Extract the (X, Y) coordinate from the center of the cell holding the provided text.  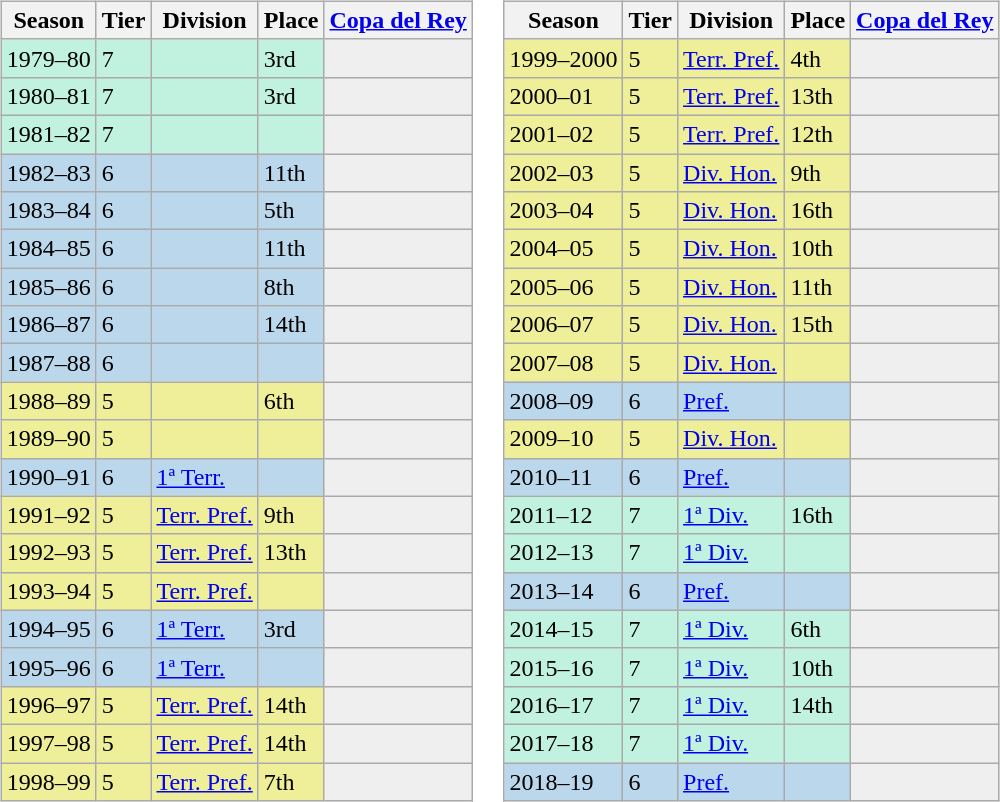
1998–99 (48, 781)
12th (818, 134)
2000–01 (564, 96)
2007–08 (564, 363)
1994–95 (48, 629)
1990–91 (48, 477)
1979–80 (48, 58)
1989–90 (48, 439)
2006–07 (564, 325)
1997–98 (48, 743)
1980–81 (48, 96)
1993–94 (48, 591)
2002–03 (564, 173)
1982–83 (48, 173)
4th (818, 58)
2017–18 (564, 743)
2016–17 (564, 705)
1999–2000 (564, 58)
7th (291, 781)
2008–09 (564, 401)
1981–82 (48, 134)
1983–84 (48, 211)
1986–87 (48, 325)
1987–88 (48, 363)
15th (818, 325)
1996–97 (48, 705)
5th (291, 211)
2005–06 (564, 287)
2009–10 (564, 439)
2013–14 (564, 591)
2015–16 (564, 667)
2011–12 (564, 515)
1985–86 (48, 287)
2001–02 (564, 134)
1988–89 (48, 401)
1995–96 (48, 667)
2018–19 (564, 781)
8th (291, 287)
2012–13 (564, 553)
1984–85 (48, 249)
2003–04 (564, 211)
2014–15 (564, 629)
1991–92 (48, 515)
2004–05 (564, 249)
1992–93 (48, 553)
2010–11 (564, 477)
